Return the (x, y) coordinate for the center point of the cell that contains the specified text.  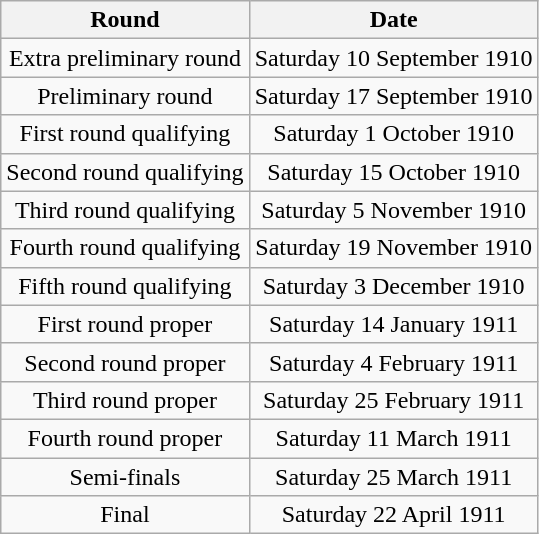
Saturday 19 November 1910 (394, 248)
Preliminary round (125, 96)
Saturday 25 March 1911 (394, 477)
Saturday 22 April 1911 (394, 515)
Saturday 25 February 1911 (394, 400)
Saturday 14 January 1911 (394, 324)
Third round qualifying (125, 210)
Saturday 17 September 1910 (394, 96)
Round (125, 20)
Second round qualifying (125, 172)
Date (394, 20)
Saturday 1 October 1910 (394, 134)
Fifth round qualifying (125, 286)
Saturday 5 November 1910 (394, 210)
Semi-finals (125, 477)
Extra preliminary round (125, 58)
First round qualifying (125, 134)
Final (125, 515)
Saturday 11 March 1911 (394, 438)
Fourth round qualifying (125, 248)
Fourth round proper (125, 438)
Saturday 10 September 1910 (394, 58)
First round proper (125, 324)
Second round proper (125, 362)
Saturday 4 February 1911 (394, 362)
Saturday 15 October 1910 (394, 172)
Third round proper (125, 400)
Saturday 3 December 1910 (394, 286)
